Scan for the cell matching the given text and deliver its (x, y) coordinate at center. 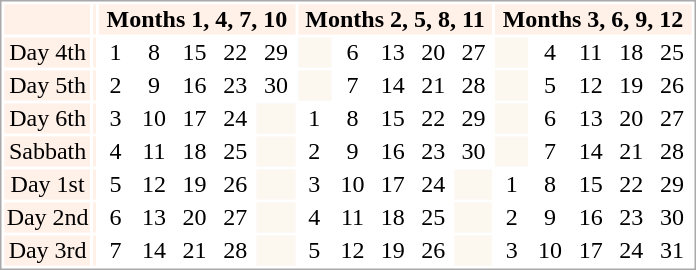
Day 5th (48, 85)
Months 2, 5, 8, 11 (395, 19)
Day 4th (48, 53)
31 (672, 251)
Day 1st (48, 185)
Months 1, 4, 7, 10 (197, 19)
Day 6th (48, 119)
Day 2nd (48, 217)
Day 3rd (48, 251)
Months 3, 6, 9, 12 (593, 19)
Sabbath (48, 151)
